Scan for the cell matching the given text and deliver its (x, y) coordinate at center. 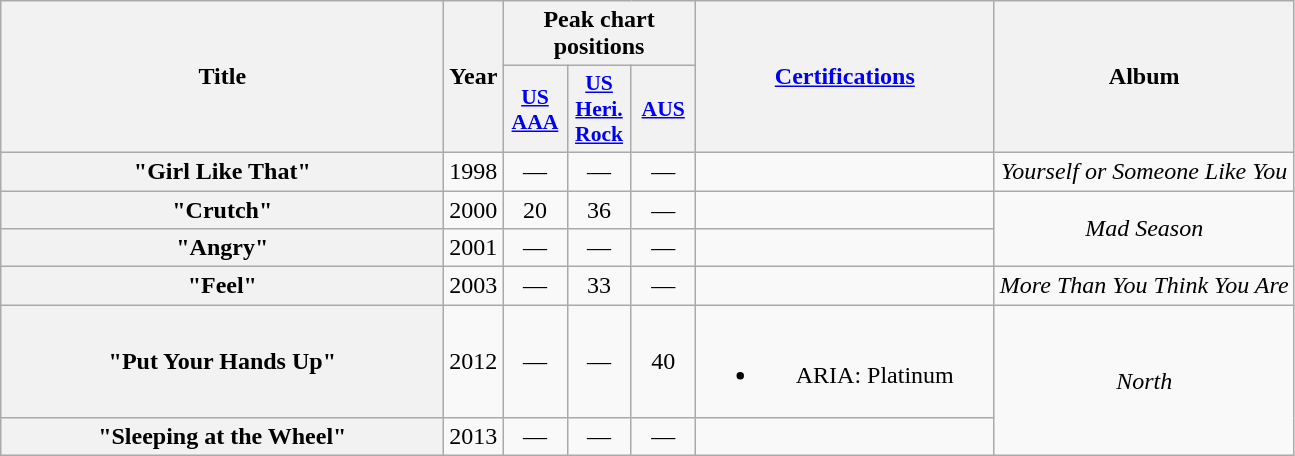
2003 (474, 286)
36 (599, 209)
2012 (474, 362)
Album (1144, 77)
ARIA: Platinum (844, 362)
Peak chart positions (599, 34)
USHeri.Rock (599, 110)
"Feel" (222, 286)
Year (474, 77)
"Girl Like That" (222, 171)
Yourself or Someone Like You (1144, 171)
North (1144, 380)
"Sleeping at the Wheel" (222, 437)
"Crutch" (222, 209)
AUS (663, 110)
2013 (474, 437)
"Angry" (222, 248)
40 (663, 362)
Mad Season (1144, 228)
20 (535, 209)
1998 (474, 171)
Certifications (844, 77)
2000 (474, 209)
Title (222, 77)
"Put Your Hands Up" (222, 362)
USAAA (535, 110)
2001 (474, 248)
33 (599, 286)
More Than You Think You Are (1144, 286)
